Output the [X, Y] coordinate of the center of the cell containing the given text.  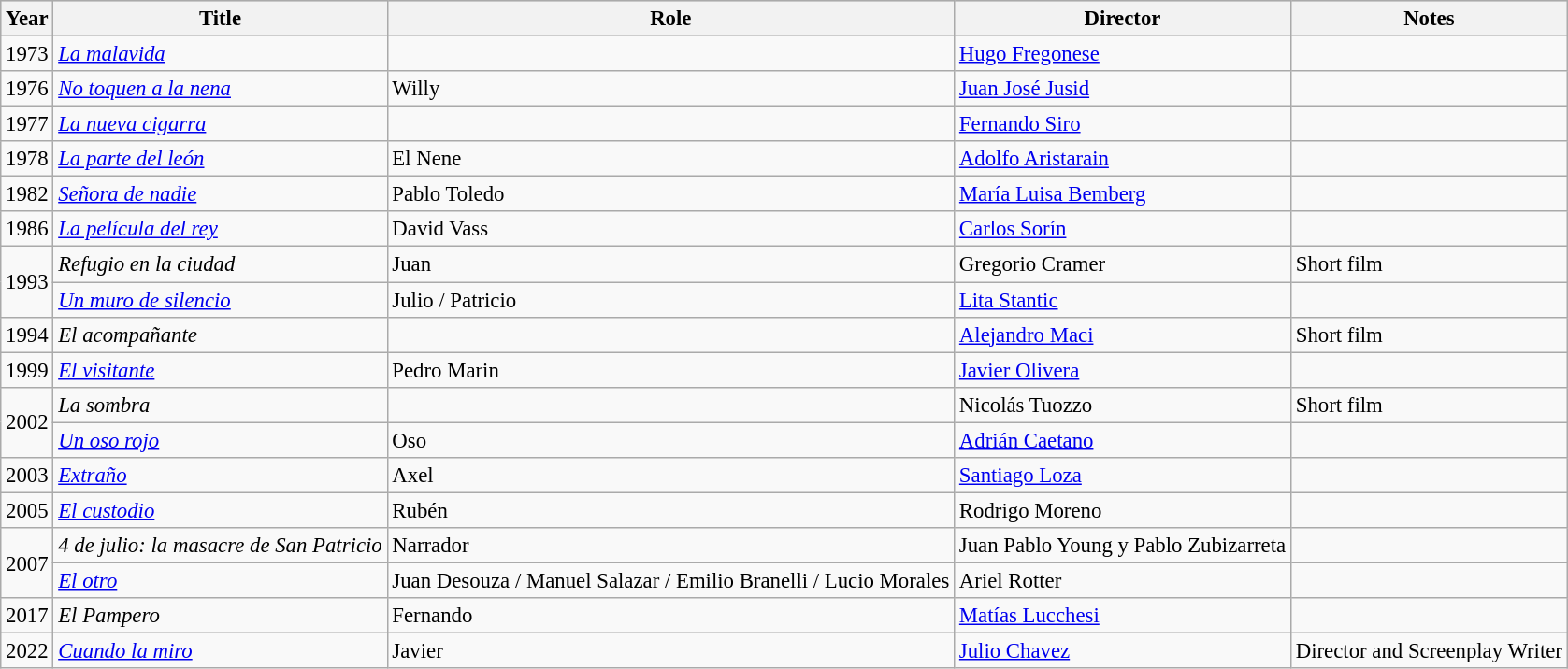
Carlos Sorín [1123, 229]
4 de julio: la masacre de San Patricio [221, 546]
Un muro de silencio [221, 300]
2017 [27, 616]
Role [671, 19]
Matías Lucchesi [1123, 616]
Santiago Loza [1123, 476]
Ariel Rotter [1123, 580]
Juan Pablo Young y Pablo Zubizarreta [1123, 546]
Refugio en la ciudad [221, 264]
Notes [1429, 19]
Javier [671, 651]
Fernando [671, 616]
Willy [671, 89]
Fernando Siro [1123, 124]
Alejandro Maci [1123, 334]
2003 [27, 476]
Narrador [671, 546]
El visitante [221, 370]
Director [1123, 19]
2022 [27, 651]
David Vass [671, 229]
1986 [27, 229]
2007 [27, 562]
La película del rey [221, 229]
Juan Desouza / Manuel Salazar / Emilio Branelli / Lucio Morales [671, 580]
La parte del león [221, 159]
La malavida [221, 54]
No toquen a la nena [221, 89]
Javier Olivera [1123, 370]
Pedro Marin [671, 370]
Lita Stantic [1123, 300]
Extraño [221, 476]
Gregorio Cramer [1123, 264]
1977 [27, 124]
Julio Chavez [1123, 651]
El Nene [671, 159]
Juan [671, 264]
Cuando la miro [221, 651]
Un oso rojo [221, 440]
Juan José Jusid [1123, 89]
1994 [27, 334]
1976 [27, 89]
Title [221, 19]
Adolfo Aristarain [1123, 159]
1999 [27, 370]
Rubén [671, 510]
La sombra [221, 405]
Oso [671, 440]
El custodio [221, 510]
Nicolás Tuozzo [1123, 405]
El Pampero [221, 616]
1993 [27, 282]
2005 [27, 510]
La nueva cigarra [221, 124]
Director and Screenplay Writer [1429, 651]
Rodrigo Moreno [1123, 510]
El acompañante [221, 334]
1973 [27, 54]
Señora de nadie [221, 194]
1982 [27, 194]
Adrián Caetano [1123, 440]
1978 [27, 159]
Year [27, 19]
2002 [27, 422]
El otro [221, 580]
Pablo Toledo [671, 194]
María Luisa Bemberg [1123, 194]
Julio / Patricio [671, 300]
Axel [671, 476]
Hugo Fregonese [1123, 54]
